Detect which cell encompasses the target text, then output its [x, y] center coordinate. 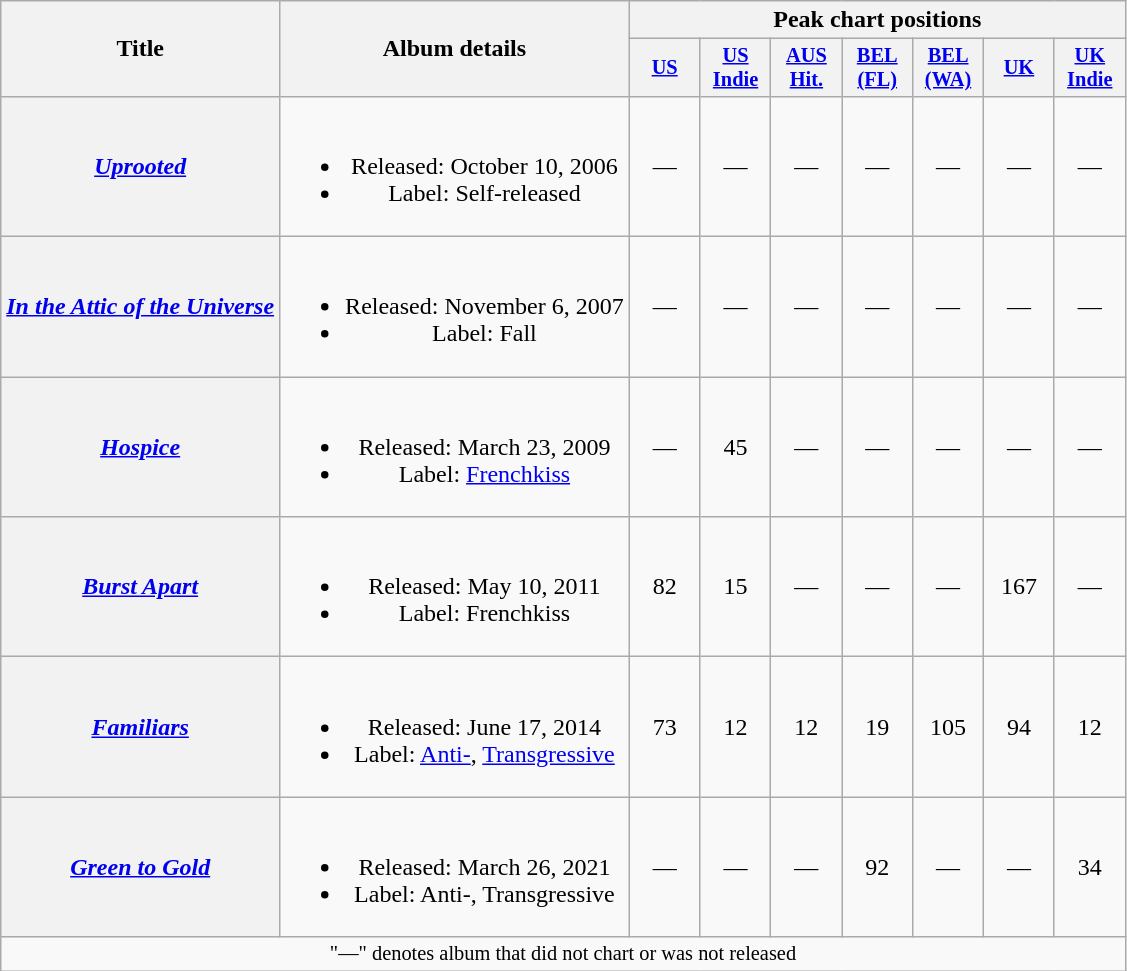
167 [1020, 587]
15 [736, 587]
"—" denotes album that did not chart or was not released [563, 954]
105 [948, 727]
BEL(WA) [948, 68]
Title [140, 49]
BEL(FL) [878, 68]
Released: November 6, 2007Label: Fall [455, 307]
Released: October 10, 2006Label: Self-released [455, 166]
Green to Gold [140, 867]
Uprooted [140, 166]
US Indie [736, 68]
Peak chart positions [877, 20]
US [664, 68]
Released: June 17, 2014Label: Anti-, Transgressive [455, 727]
Familiars [140, 727]
82 [664, 587]
34 [1090, 867]
73 [664, 727]
92 [878, 867]
UKIndie [1090, 68]
In the Attic of the Universe [140, 307]
UK [1020, 68]
94 [1020, 727]
Burst Apart [140, 587]
19 [878, 727]
Album details [455, 49]
Released: May 10, 2011Label: Frenchkiss [455, 587]
45 [736, 447]
Released: March 26, 2021Label: Anti-, Transgressive [455, 867]
AUSHit. [806, 68]
Hospice [140, 447]
Released: March 23, 2009Label: Frenchkiss [455, 447]
